Provide the (X, Y) coordinate of the cell's center where the given text is located.  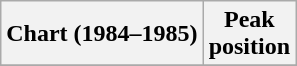
Peakposition (249, 34)
Chart (1984–1985) (102, 34)
